Return [x, y] of the center of cell containing provided text 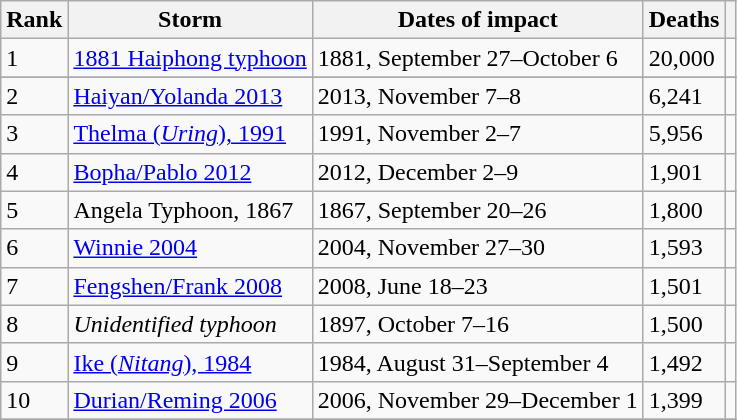
1 [34, 58]
1,492 [684, 362]
1,800 [684, 210]
1984, August 31–September 4 [478, 362]
Durian/Reming 2006 [190, 400]
20,000 [684, 58]
2 [34, 96]
Dates of impact [478, 20]
1,500 [684, 324]
Ike (Nitang), 1984 [190, 362]
2004, November 27–30 [478, 248]
3 [34, 134]
9 [34, 362]
2013, November 7–8 [478, 96]
1,901 [684, 172]
Unidentified typhoon [190, 324]
1991, November 2–7 [478, 134]
4 [34, 172]
2006, November 29–December 1 [478, 400]
1897, October 7–16 [478, 324]
Winnie 2004 [190, 248]
1,593 [684, 248]
10 [34, 400]
5 [34, 210]
Thelma (Uring), 1991 [190, 134]
6,241 [684, 96]
1,501 [684, 286]
1881 Haiphong typhoon [190, 58]
Fengshen/Frank 2008 [190, 286]
8 [34, 324]
7 [34, 286]
1867, September 20–26 [478, 210]
Rank [34, 20]
1881, September 27–October 6 [478, 58]
Storm [190, 20]
Deaths [684, 20]
2012, December 2–9 [478, 172]
1,399 [684, 400]
6 [34, 248]
5,956 [684, 134]
Haiyan/Yolanda 2013 [190, 96]
Bopha/Pablo 2012 [190, 172]
2008, June 18–23 [478, 286]
Angela Typhoon, 1867 [190, 210]
